Scan for the cell matching the given text and deliver its (X, Y) coordinate at center. 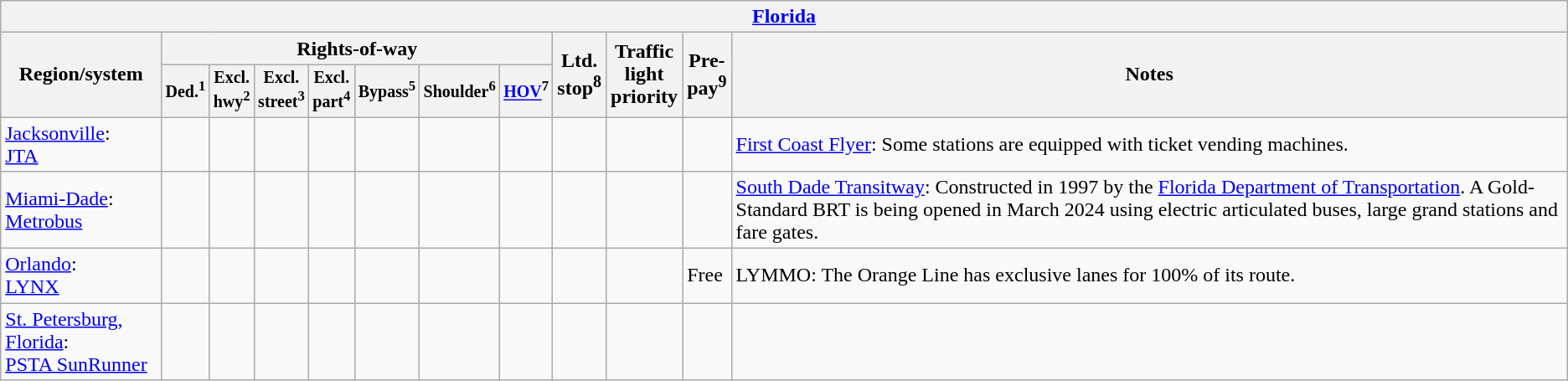
Trafficlightpriority (645, 75)
Miami-Dade:Metrobus (81, 210)
LYMMO: The Orange Line has exclusive lanes for 100% of its route. (1149, 276)
Bypass5 (387, 90)
First Coast Flyer: Some stations are equipped with ticket vending machines. (1149, 144)
Orlando:LYNX (81, 276)
Pre-pay9 (707, 75)
Ltd.stop8 (580, 75)
Ded.1 (186, 90)
Shoulder6 (460, 90)
Excl.part4 (332, 90)
HOV7 (526, 90)
Region/system (81, 75)
Florida (784, 17)
Jacksonville:JTA (81, 144)
Free (707, 276)
Notes (1149, 75)
Rights-of-way (357, 49)
St. Petersburg, Florida:PSTA SunRunner (81, 342)
Excl.hwy2 (231, 90)
Excl.street3 (281, 90)
